For the text-containing cell, return its midpoint in [x, y] coordinate format. 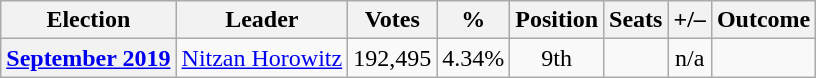
9th [557, 58]
Outcome [763, 20]
Votes [392, 20]
4.34% [474, 58]
Seats [636, 20]
Leader [262, 20]
Election [88, 20]
Nitzan Horowitz [262, 58]
% [474, 20]
n/a [690, 58]
192,495 [392, 58]
September 2019 [88, 58]
Position [557, 20]
+/– [690, 20]
